Return (X, Y) of the center of cell containing provided text 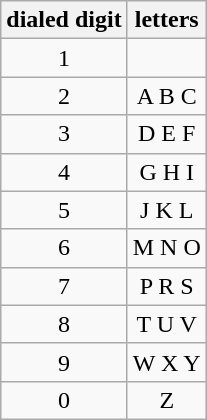
T U V (166, 324)
dialed digit (64, 20)
W X Y (166, 362)
0 (64, 400)
4 (64, 172)
M N O (166, 248)
Z (166, 400)
1 (64, 58)
7 (64, 286)
letters (166, 20)
J K L (166, 210)
3 (64, 134)
6 (64, 248)
9 (64, 362)
A B C (166, 96)
8 (64, 324)
G H I (166, 172)
5 (64, 210)
P R S (166, 286)
D E F (166, 134)
2 (64, 96)
